Return [x, y] of the center of cell containing provided text 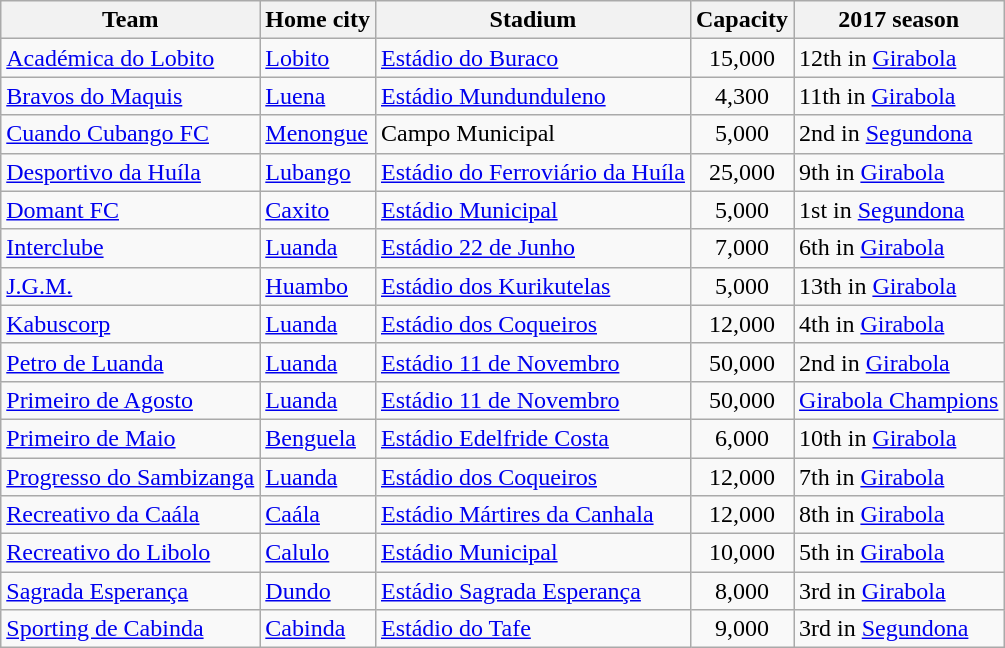
Lubango [318, 172]
Estádio Mártires da Canhala [532, 515]
12th in Girabola [899, 58]
Menongue [318, 134]
15,000 [742, 58]
Sagrada Esperança [130, 591]
Primeiro de Maio [130, 438]
Caxito [318, 210]
6,000 [742, 438]
Estádio Mundunduleno [532, 96]
10,000 [742, 553]
2nd in Girabola [899, 362]
10th in Girabola [899, 438]
Progresso do Sambizanga [130, 477]
Caála [318, 515]
5th in Girabola [899, 553]
Desportivo da Huíla [130, 172]
8th in Girabola [899, 515]
9,000 [742, 629]
3rd in Segundona [899, 629]
2nd in Segundona [899, 134]
8,000 [742, 591]
Bravos do Maquis [130, 96]
Lobito [318, 58]
3rd in Girabola [899, 591]
6th in Girabola [899, 248]
Estádio 22 de Junho [532, 248]
Girabola Champions [899, 400]
Dundo [318, 591]
Campo Municipal [532, 134]
Interclube [130, 248]
Calulo [318, 553]
4th in Girabola [899, 324]
9th in Girabola [899, 172]
Estádio do Buraco [532, 58]
Estádio Edelfride Costa [532, 438]
13th in Girabola [899, 286]
4,300 [742, 96]
J.G.M. [130, 286]
11th in Girabola [899, 96]
Estádio dos Kurikutelas [532, 286]
Stadium [532, 20]
25,000 [742, 172]
Kabuscorp [130, 324]
Capacity [742, 20]
Cabinda [318, 629]
Domant FC [130, 210]
1st in Segundona [899, 210]
Estádio do Tafe [532, 629]
Académica do Lobito [130, 58]
Benguela [318, 438]
Luena [318, 96]
Sporting de Cabinda [130, 629]
Recreativo do Libolo [130, 553]
Team [130, 20]
Huambo [318, 286]
7,000 [742, 248]
Primeiro de Agosto [130, 400]
2017 season [899, 20]
Estádio do Ferroviário da Huíla [532, 172]
Petro de Luanda [130, 362]
7th in Girabola [899, 477]
Recreativo da Caála [130, 515]
Estádio Sagrada Esperança [532, 591]
Home city [318, 20]
Cuando Cubango FC [130, 134]
